Return the [x, y] coordinate for the center point of the cell that contains the specified text.  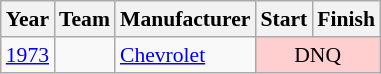
1973 [28, 55]
Year [28, 19]
Chevrolet [185, 55]
Manufacturer [185, 19]
Start [284, 19]
Finish [346, 19]
DNQ [318, 55]
Team [84, 19]
